Locate the cell with the specified text and output its [x, y] center coordinate. 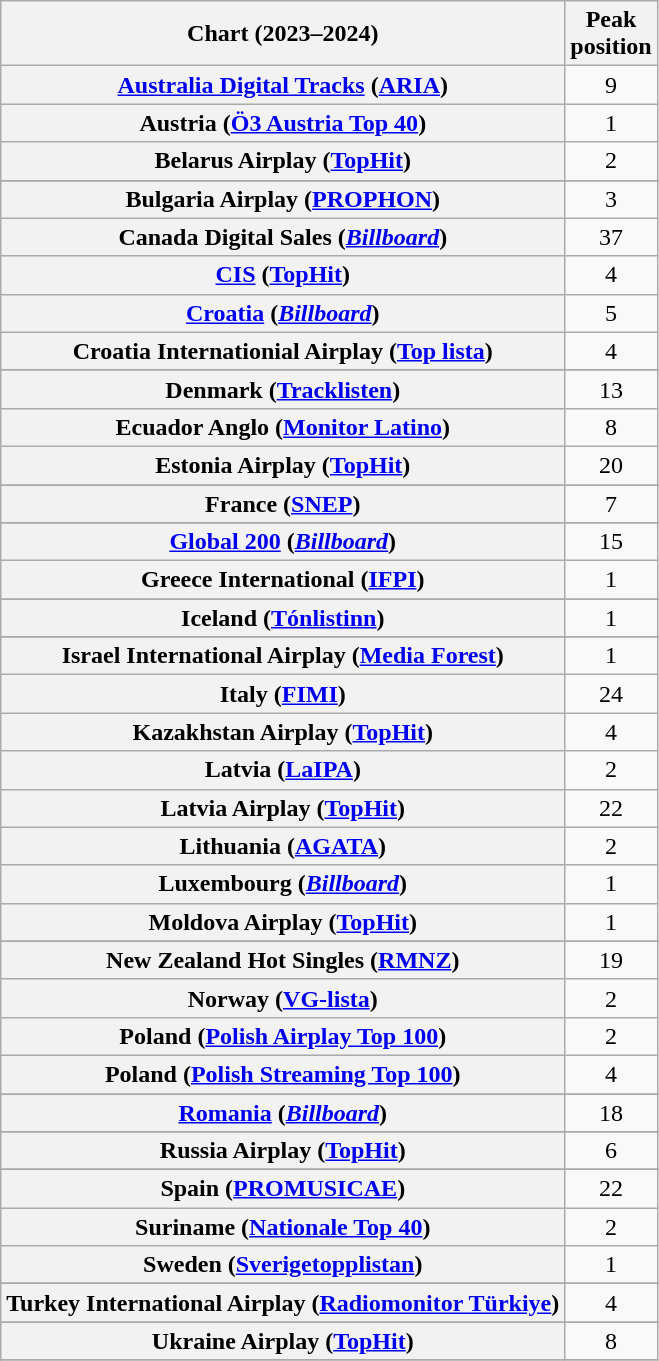
5 [611, 313]
Italy (FIMI) [283, 694]
Austria (Ö3 Austria Top 40) [283, 123]
Sweden (Sverigetopplistan) [283, 1265]
20 [611, 465]
Spain (PROMUSICAE) [283, 1189]
Suriname (Nationale Top 40) [283, 1227]
37 [611, 237]
Iceland (Tónlistinn) [283, 618]
Poland (Polish Airplay Top 100) [283, 1036]
Canada Digital Sales (Billboard) [283, 237]
7 [611, 503]
19 [611, 960]
6 [611, 1151]
18 [611, 1113]
Estonia Airplay (TopHit) [283, 465]
Croatia (Billboard) [283, 313]
Romania (Billboard) [283, 1113]
Belarus Airplay (TopHit) [283, 161]
Greece International (IFPI) [283, 580]
Turkey International Airplay (Radiomonitor Türkiye) [283, 1303]
Kazakhstan Airplay (TopHit) [283, 732]
Chart (2023–2024) [283, 34]
Latvia Airplay (TopHit) [283, 808]
Ukraine Airplay (TopHit) [283, 1341]
New Zealand Hot Singles (RMNZ) [283, 960]
Lithuania (AGATA) [283, 846]
Poland (Polish Streaming Top 100) [283, 1074]
Russia Airplay (TopHit) [283, 1151]
Australia Digital Tracks (ARIA) [283, 85]
Israel International Airplay (Media Forest) [283, 656]
Luxembourg (Billboard) [283, 884]
Denmark (Tracklisten) [283, 389]
France (SNEP) [283, 503]
3 [611, 199]
Peakposition [611, 34]
13 [611, 389]
24 [611, 694]
Norway (VG-lista) [283, 998]
Ecuador Anglo (Monitor Latino) [283, 427]
Global 200 (Billboard) [283, 542]
Latvia (LaIPA) [283, 770]
Bulgaria Airplay (PROPHON) [283, 199]
15 [611, 542]
9 [611, 85]
CIS (TopHit) [283, 275]
Moldova Airplay (TopHit) [283, 922]
Croatia Internationial Airplay (Top lista) [283, 351]
